Scan for the cell matching the given text and deliver its (x, y) coordinate at center. 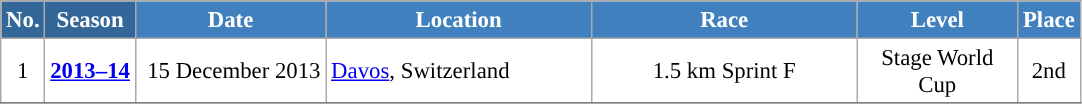
Stage World Cup (938, 72)
Location (459, 20)
Season (90, 20)
1.5 km Sprint F (724, 72)
Date (230, 20)
Race (724, 20)
Davos, Switzerland (459, 72)
No. (23, 20)
Level (938, 20)
2nd (1049, 72)
Place (1049, 20)
15 December 2013 (230, 72)
1 (23, 72)
2013–14 (90, 72)
